Provide the [x, y] coordinate of the cell's center where the given text is located.  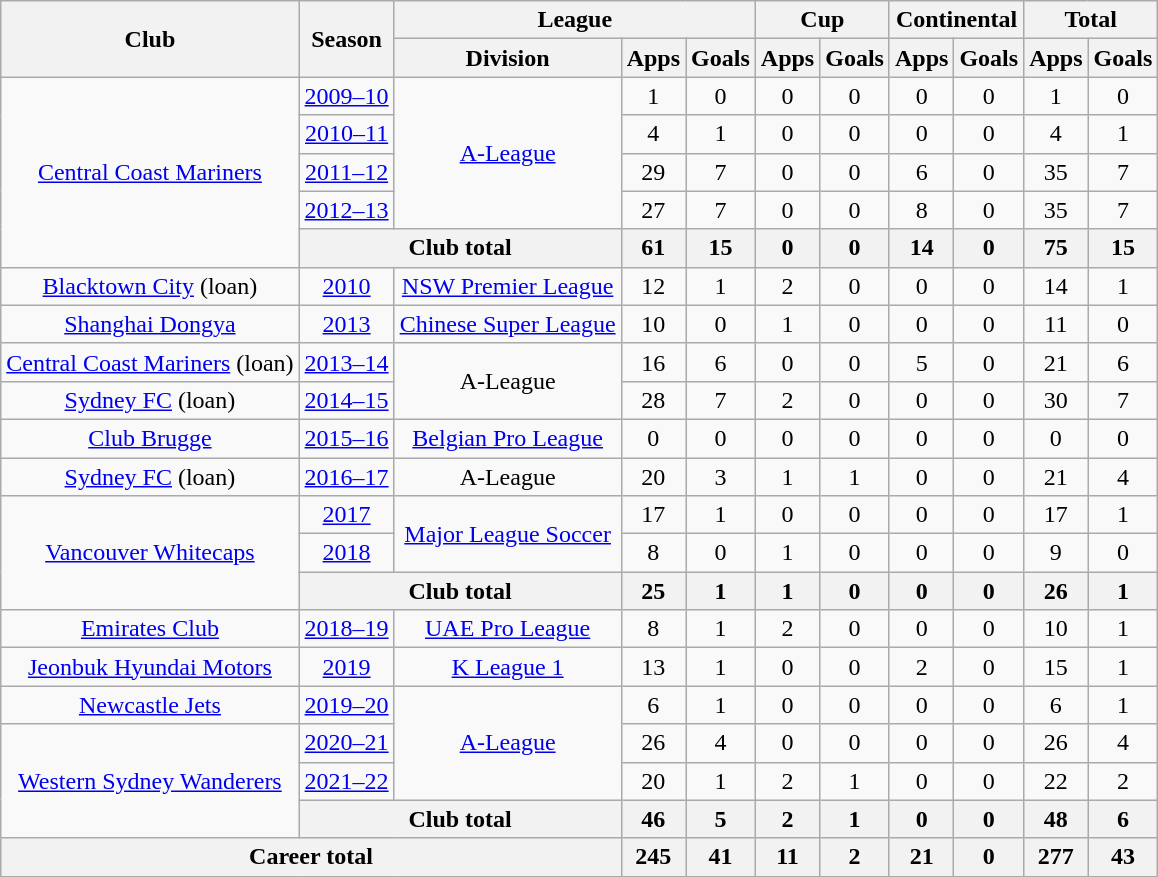
41 [721, 857]
28 [653, 400]
Vancouver Whitecaps [150, 553]
NSW Premier League [508, 286]
Jeonbuk Hyundai Motors [150, 667]
Season [346, 39]
K League 1 [508, 667]
Cup [822, 20]
2019–20 [346, 705]
2019 [346, 667]
46 [653, 819]
2018 [346, 553]
2013 [346, 324]
12 [653, 286]
2012–13 [346, 210]
2009–10 [346, 96]
9 [1056, 553]
2020–21 [346, 743]
Belgian Pro League [508, 438]
Chinese Super League [508, 324]
Central Coast Mariners [150, 172]
Division [508, 58]
22 [1056, 781]
Club Brugge [150, 438]
30 [1056, 400]
League [574, 20]
Emirates Club [150, 629]
75 [1056, 248]
2021–22 [346, 781]
43 [1123, 857]
Newcastle Jets [150, 705]
Shanghai Dongya [150, 324]
Career total [311, 857]
25 [653, 591]
277 [1056, 857]
2010–11 [346, 134]
2018–19 [346, 629]
2017 [346, 515]
Total [1091, 20]
29 [653, 172]
13 [653, 667]
Continental [956, 20]
2015–16 [346, 438]
2014–15 [346, 400]
3 [721, 477]
2010 [346, 286]
245 [653, 857]
UAE Pro League [508, 629]
48 [1056, 819]
Central Coast Mariners (loan) [150, 362]
16 [653, 362]
2016–17 [346, 477]
27 [653, 210]
2013–14 [346, 362]
Blacktown City (loan) [150, 286]
Major League Soccer [508, 534]
Western Sydney Wanderers [150, 781]
Club [150, 39]
61 [653, 248]
2011–12 [346, 172]
